For the text-containing cell, return its midpoint in [x, y] coordinate format. 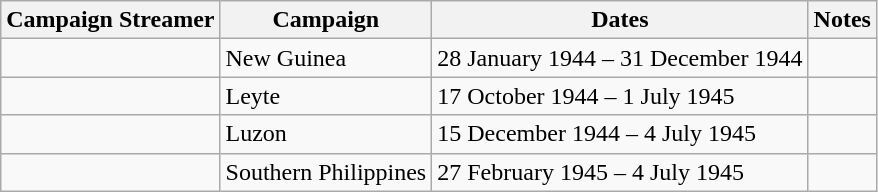
28 January 1944 – 31 December 1944 [620, 58]
Southern Philippines [326, 172]
27 February 1945 – 4 July 1945 [620, 172]
Notes [842, 20]
17 October 1944 – 1 July 1945 [620, 96]
Campaign Streamer [110, 20]
Luzon [326, 134]
New Guinea [326, 58]
Campaign [326, 20]
Leyte [326, 96]
Dates [620, 20]
15 December 1944 – 4 July 1945 [620, 134]
